For the text-containing cell, return its midpoint in [x, y] coordinate format. 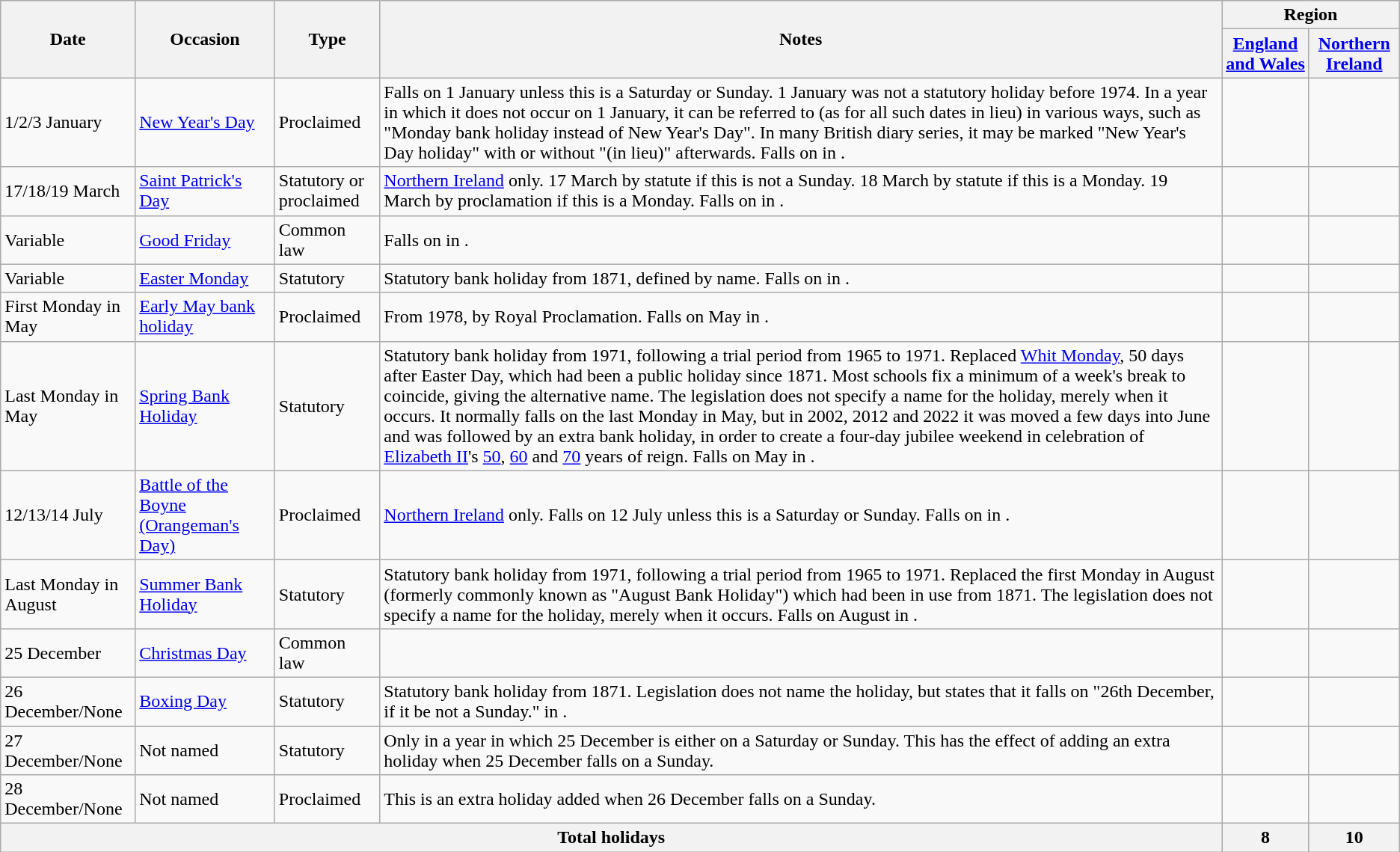
Notes [801, 39]
Good Friday [205, 239]
Summer Bank Holiday [205, 594]
Battle of the Boyne (Orangeman's Day) [205, 515]
New Year's Day [205, 123]
From 1978, by Royal Proclamation. Falls on May in . [801, 317]
Last Monday in August [68, 594]
25 December [68, 652]
10 [1354, 838]
1/2/3 January [68, 123]
Saint Patrick's Day [205, 191]
Northern Ireland only. Falls on 12 July unless this is a Saturday or Sunday. Falls on in . [801, 515]
Statutory or proclaimed [327, 191]
This is an extra holiday added when 26 December falls on a Sunday. [801, 799]
8 [1265, 838]
28 December/None [68, 799]
Easter Monday [205, 278]
26 December/None [68, 702]
Statutory bank holiday from 1871, defined by name. Falls on in . [801, 278]
Boxing Day [205, 702]
Occasion [205, 39]
Statutory bank holiday from 1871. Legislation does not name the holiday, but states that it falls on "26th December, if it be not a Sunday." in . [801, 702]
Falls on in . [801, 239]
England and Wales [1265, 54]
Type [327, 39]
Christmas Day [205, 652]
Last Monday in May [68, 405]
Total holidays [612, 838]
12/13/14 July [68, 515]
Region [1311, 15]
First Monday in May [68, 317]
Early May bank holiday [205, 317]
Date [68, 39]
17/18/19 March [68, 191]
27 December/None [68, 750]
Northern Ireland [1354, 54]
Spring Bank Holiday [205, 405]
